Provide the [X, Y] coordinate of the cell's center where the given text is located.  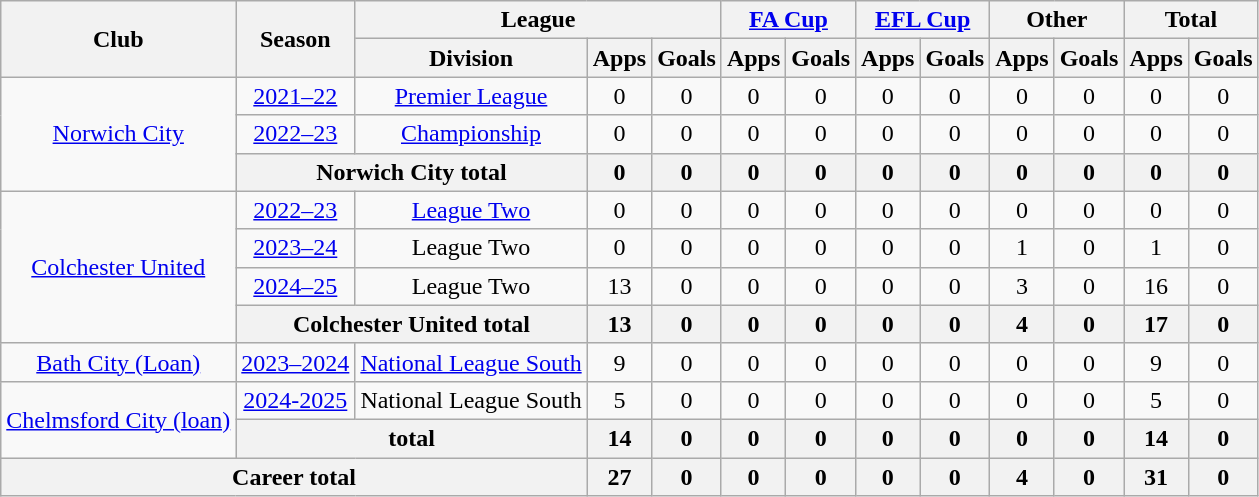
Total [1191, 20]
Colchester United total [412, 324]
27 [619, 477]
Premier League [471, 96]
Division [471, 58]
Norwich City total [412, 172]
Championship [471, 134]
2023–24 [296, 248]
Career total [294, 477]
17 [1156, 324]
Season [296, 39]
Colchester United [118, 267]
total [412, 438]
3 [1022, 286]
2024–25 [296, 286]
2024-2025 [296, 400]
Other [1057, 20]
Club [118, 39]
FA Cup [788, 20]
Chelmsford City (loan) [118, 419]
EFL Cup [923, 20]
16 [1156, 286]
Bath City (Loan) [118, 362]
31 [1156, 477]
Norwich City [118, 134]
League [538, 20]
2023–2024 [296, 362]
2021–22 [296, 96]
